Return [X, Y] of the center of cell containing provided text 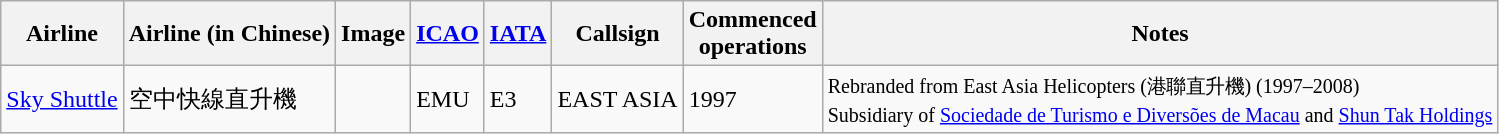
1997 [752, 100]
空中快線直升機 [229, 100]
Sky Shuttle [62, 100]
Notes [1160, 34]
Rebranded from East Asia Helicopters (港聯直升機) (1997–2008)Subsidiary of Sociedade de Turismo e Diversões de Macau and Shun Tak Holdings [1160, 100]
EMU [448, 100]
Commencedoperations [752, 34]
Airline [62, 34]
IATA [518, 34]
ICAO [448, 34]
Image [374, 34]
EAST ASIA [618, 100]
Airline (in Chinese) [229, 34]
Callsign [618, 34]
E3 [518, 100]
